Return the [X, Y] coordinate for the center point of the cell that contains the specified text.  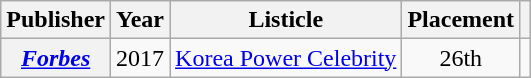
Publisher [56, 20]
Listicle [286, 20]
Forbes [56, 58]
Korea Power Celebrity [286, 58]
2017 [140, 58]
Placement [461, 20]
Year [140, 20]
26th [461, 58]
